Extract the (x, y) coordinate from the center of the cell holding the provided text.  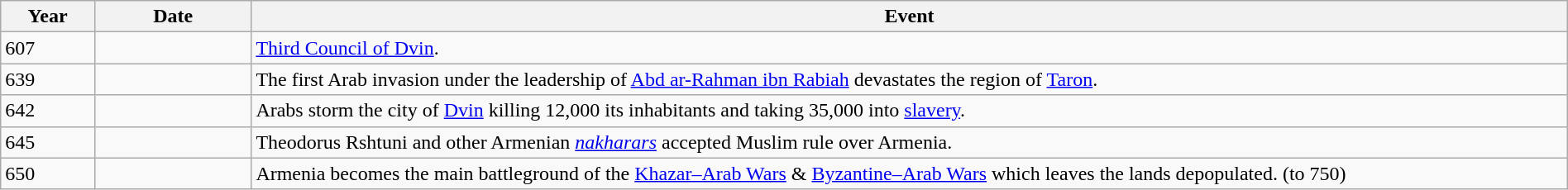
645 (48, 142)
Theodorus Rshtuni and other Armenian nakharars accepted Muslim rule over Armenia. (910, 142)
Date (172, 17)
Arabs storm the city of Dvin killing 12,000 its inhabitants and taking 35,000 into slavery. (910, 111)
607 (48, 48)
The first Arab invasion under the leadership of Abd ar-Rahman ibn Rabiah devastates the region of Taron. (910, 79)
Armenia becomes the main battleground of the Khazar–Arab Wars & Byzantine–Arab Wars which leaves the lands depopulated. (to 750) (910, 173)
Third Council of Dvin. (910, 48)
Year (48, 17)
Event (910, 17)
642 (48, 111)
639 (48, 79)
650 (48, 173)
